Find where the given text appears and provide that cell's center as [X, Y] coordinate. 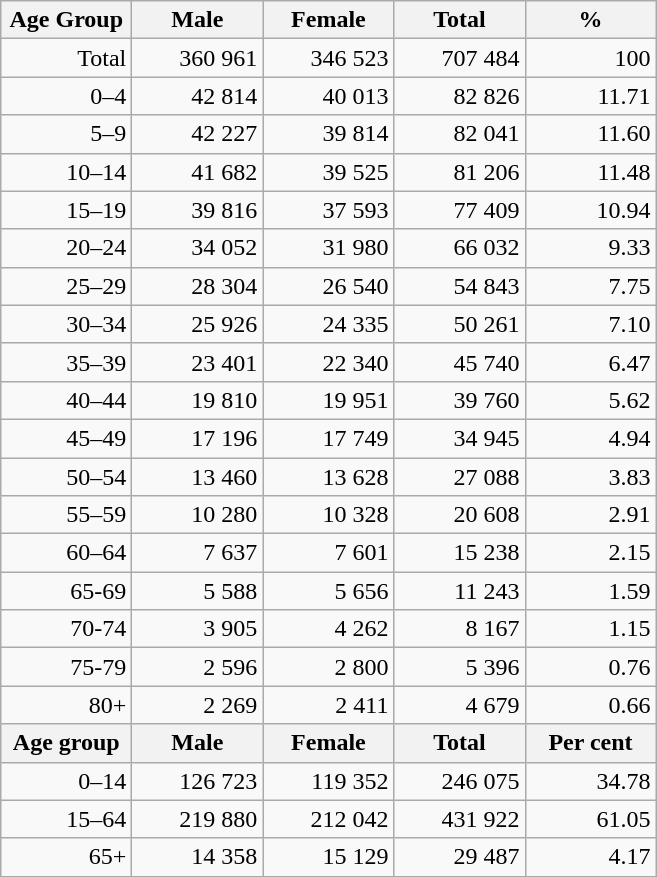
3.83 [590, 477]
9.33 [590, 248]
25–29 [66, 286]
15–19 [66, 210]
5–9 [66, 134]
212 042 [328, 819]
15–64 [66, 819]
42 814 [198, 96]
2 596 [198, 667]
7 601 [328, 553]
4 262 [328, 629]
22 340 [328, 362]
82 041 [460, 134]
119 352 [328, 781]
34.78 [590, 781]
11.60 [590, 134]
2 411 [328, 705]
10.94 [590, 210]
4.94 [590, 438]
81 206 [460, 172]
39 814 [328, 134]
65-69 [66, 591]
55–59 [66, 515]
6.47 [590, 362]
Age Group [66, 20]
80+ [66, 705]
54 843 [460, 286]
0–4 [66, 96]
8 167 [460, 629]
Per cent [590, 743]
26 540 [328, 286]
360 961 [198, 58]
11.71 [590, 96]
14 358 [198, 857]
30–34 [66, 324]
5 656 [328, 591]
707 484 [460, 58]
2 269 [198, 705]
39 760 [460, 400]
1.15 [590, 629]
17 196 [198, 438]
0.66 [590, 705]
Age group [66, 743]
29 487 [460, 857]
219 880 [198, 819]
19 951 [328, 400]
20 608 [460, 515]
40–44 [66, 400]
3 905 [198, 629]
1.59 [590, 591]
2.91 [590, 515]
31 980 [328, 248]
61.05 [590, 819]
346 523 [328, 58]
5.62 [590, 400]
28 304 [198, 286]
% [590, 20]
0–14 [66, 781]
34 052 [198, 248]
39 816 [198, 210]
42 227 [198, 134]
27 088 [460, 477]
37 593 [328, 210]
10 280 [198, 515]
5 396 [460, 667]
126 723 [198, 781]
7.75 [590, 286]
17 749 [328, 438]
20–24 [66, 248]
25 926 [198, 324]
7.10 [590, 324]
4.17 [590, 857]
60–64 [66, 553]
75-79 [66, 667]
13 460 [198, 477]
82 826 [460, 96]
100 [590, 58]
4 679 [460, 705]
77 409 [460, 210]
13 628 [328, 477]
15 238 [460, 553]
35–39 [66, 362]
50–54 [66, 477]
2.15 [590, 553]
50 261 [460, 324]
45–49 [66, 438]
66 032 [460, 248]
23 401 [198, 362]
2 800 [328, 667]
7 637 [198, 553]
40 013 [328, 96]
11 243 [460, 591]
246 075 [460, 781]
5 588 [198, 591]
24 335 [328, 324]
10–14 [66, 172]
41 682 [198, 172]
15 129 [328, 857]
11.48 [590, 172]
39 525 [328, 172]
431 922 [460, 819]
65+ [66, 857]
0.76 [590, 667]
19 810 [198, 400]
45 740 [460, 362]
70-74 [66, 629]
34 945 [460, 438]
10 328 [328, 515]
